Pinpoint the cell where the given text exists, returning its (X, Y) midpoint coordinate. 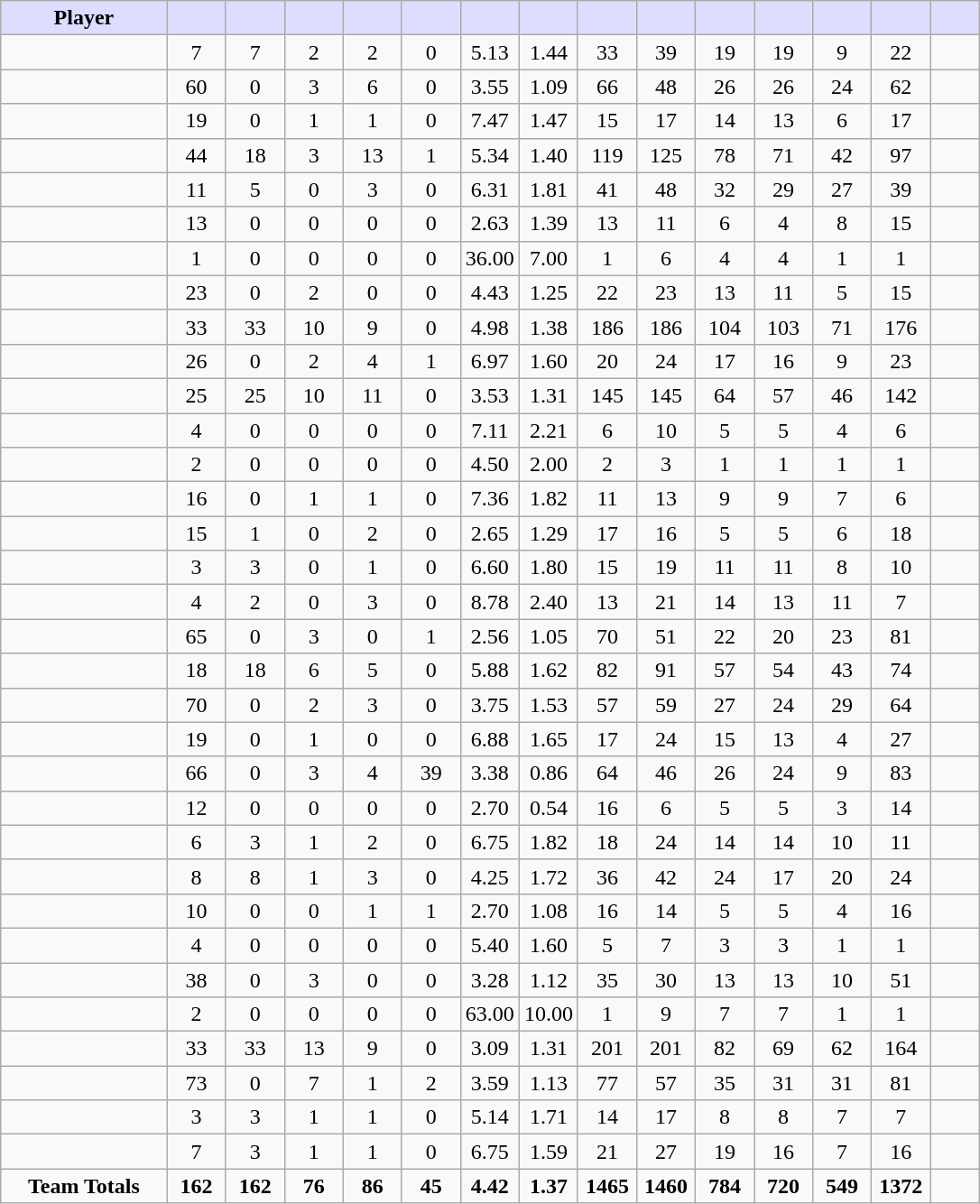
1.62 (549, 671)
1465 (606, 1186)
1460 (666, 1186)
1.44 (549, 52)
1.13 (549, 1083)
97 (901, 155)
45 (431, 1186)
54 (783, 671)
83 (901, 773)
44 (197, 155)
1.05 (549, 636)
2.40 (549, 602)
125 (666, 155)
77 (606, 1083)
4.25 (489, 876)
32 (726, 190)
5.40 (489, 945)
1.81 (549, 190)
3.53 (489, 395)
5.14 (489, 1117)
73 (197, 1083)
119 (606, 155)
1.47 (549, 121)
2.00 (549, 465)
1.37 (549, 1186)
2.63 (489, 224)
5.34 (489, 155)
1.40 (549, 155)
3.75 (489, 705)
86 (372, 1186)
30 (666, 979)
784 (726, 1186)
1.29 (549, 533)
91 (666, 671)
3.59 (489, 1083)
1.12 (549, 979)
76 (314, 1186)
1.25 (549, 292)
3.38 (489, 773)
74 (901, 671)
142 (901, 395)
1.72 (549, 876)
103 (783, 327)
60 (197, 87)
0.54 (549, 808)
7.00 (549, 258)
6.97 (489, 361)
3.28 (489, 979)
4.43 (489, 292)
0.86 (549, 773)
7.47 (489, 121)
6.88 (489, 739)
12 (197, 808)
4.98 (489, 327)
1.09 (549, 87)
1.65 (549, 739)
1.59 (549, 1152)
104 (726, 327)
1.08 (549, 911)
549 (843, 1186)
2.21 (549, 431)
59 (666, 705)
10.00 (549, 1014)
5.13 (489, 52)
63.00 (489, 1014)
Team Totals (84, 1186)
2.65 (489, 533)
36 (606, 876)
4.50 (489, 465)
1.53 (549, 705)
8.78 (489, 602)
Player (84, 18)
69 (783, 1049)
720 (783, 1186)
1372 (901, 1186)
3.55 (489, 87)
78 (726, 155)
65 (197, 636)
164 (901, 1049)
43 (843, 671)
176 (901, 327)
2.56 (489, 636)
3.09 (489, 1049)
38 (197, 979)
1.39 (549, 224)
6.31 (489, 190)
6.60 (489, 568)
1.80 (549, 568)
1.71 (549, 1117)
1.38 (549, 327)
7.36 (489, 499)
36.00 (489, 258)
7.11 (489, 431)
5.88 (489, 671)
41 (606, 190)
4.42 (489, 1186)
